Find where the given text appears and provide that cell's center as [X, Y] coordinate. 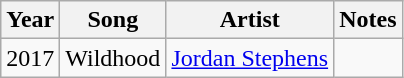
Notes [368, 20]
Jordan Stephens [250, 58]
Wildhood [113, 58]
Artist [250, 20]
Song [113, 20]
2017 [30, 58]
Year [30, 20]
